Search for the cell housing the specified text and yield its [X, Y] center coordinate. 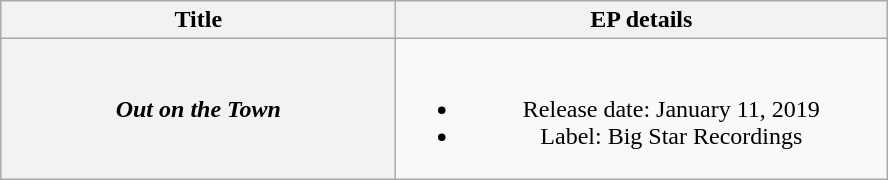
Release date: January 11, 2019Label: Big Star Recordings [642, 109]
Title [198, 20]
Out on the Town [198, 109]
EP details [642, 20]
